Determine the [x, y] coordinate at the center of the cell enclosing the given text.  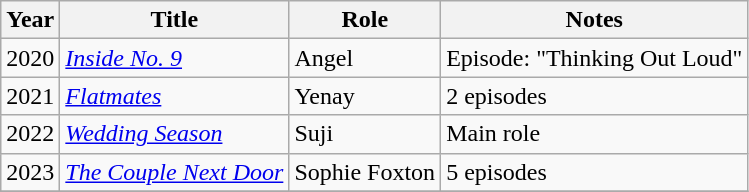
Sophie Foxton [365, 172]
Episode: "Thinking Out Loud" [594, 58]
2021 [30, 96]
Inside No. 9 [174, 58]
Main role [594, 134]
2023 [30, 172]
The Couple Next Door [174, 172]
5 episodes [594, 172]
Role [365, 20]
Title [174, 20]
2 episodes [594, 96]
Flatmates [174, 96]
Angel [365, 58]
Notes [594, 20]
2022 [30, 134]
2020 [30, 58]
Year [30, 20]
Wedding Season [174, 134]
Suji [365, 134]
Yenay [365, 96]
